Return (X, Y) of the center of cell containing provided text 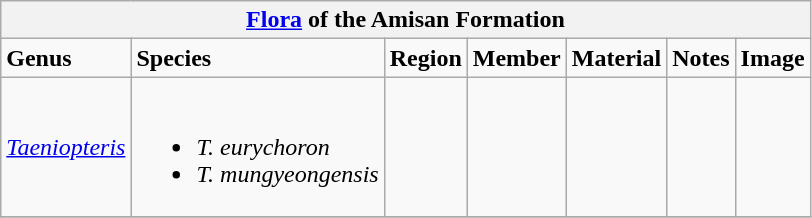
Taeniopteris (66, 147)
Image (772, 58)
Region (426, 58)
Flora of the Amisan Formation (406, 20)
Member (516, 58)
T. eurychoronT. mungyeongensis (258, 147)
Notes (701, 58)
Species (258, 58)
Material (616, 58)
Genus (66, 58)
